Provide the [x, y] coordinate of the cell's center where the given text is located.  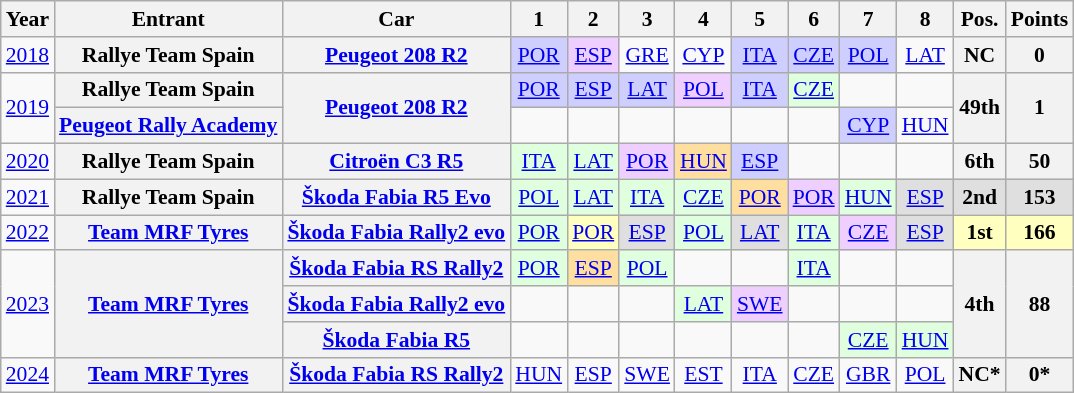
Škoda Fabia R5 [396, 340]
0 [1040, 55]
6th [980, 162]
2023 [28, 304]
Entrant [168, 19]
Points [1040, 19]
1st [980, 233]
NC* [980, 375]
49th [980, 108]
3 [647, 19]
Pos. [980, 19]
2021 [28, 197]
Peugeot Rally Academy [168, 126]
GBR [868, 375]
7 [868, 19]
2019 [28, 108]
50 [1040, 162]
2 [593, 19]
6 [814, 19]
NC [980, 55]
88 [1040, 304]
2018 [28, 55]
153 [1040, 197]
Car [396, 19]
2024 [28, 375]
Citroën C3 R5 [396, 162]
8 [926, 19]
0* [1040, 375]
GRE [647, 55]
Škoda Fabia R5 Evo [396, 197]
2022 [28, 233]
4th [980, 304]
EST [704, 375]
4 [704, 19]
2020 [28, 162]
5 [760, 19]
2nd [980, 197]
166 [1040, 233]
Year [28, 19]
